Return the (x, y) coordinate for the center point of the cell that contains the specified text.  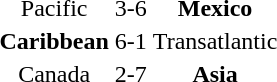
6-1 (130, 41)
